For the text-containing cell, return its midpoint in [x, y] coordinate format. 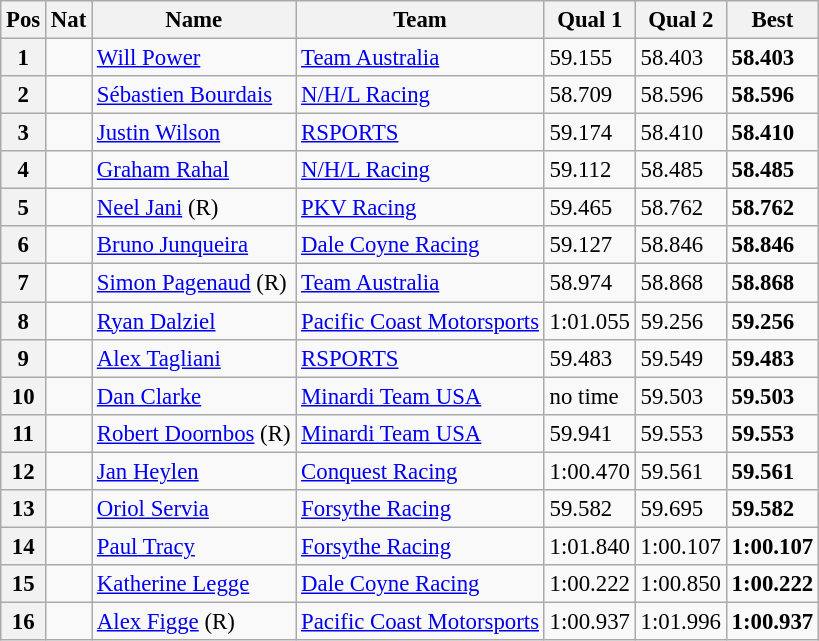
59.174 [590, 133]
59.465 [590, 208]
8 [24, 321]
2 [24, 95]
10 [24, 396]
Qual 2 [680, 20]
11 [24, 433]
59.695 [680, 509]
3 [24, 133]
1:01.840 [590, 546]
Paul Tracy [194, 546]
no time [590, 396]
15 [24, 584]
1:00.470 [590, 471]
Robert Doornbos (R) [194, 433]
4 [24, 170]
7 [24, 283]
Sébastien Bourdais [194, 95]
59.549 [680, 358]
13 [24, 509]
Simon Pagenaud (R) [194, 283]
1:01.996 [680, 621]
Will Power [194, 58]
58.974 [590, 283]
Team [420, 20]
Bruno Junqueira [194, 245]
Katherine Legge [194, 584]
59.127 [590, 245]
Name [194, 20]
Oriol Servia [194, 509]
1:01.055 [590, 321]
Alex Tagliani [194, 358]
6 [24, 245]
Ryan Dalziel [194, 321]
Alex Figge (R) [194, 621]
Nat [69, 20]
Qual 1 [590, 20]
14 [24, 546]
1 [24, 58]
Pos [24, 20]
59.112 [590, 170]
PKV Racing [420, 208]
Neel Jani (R) [194, 208]
12 [24, 471]
5 [24, 208]
1:00.850 [680, 584]
16 [24, 621]
59.941 [590, 433]
Best [772, 20]
Conquest Racing [420, 471]
Dan Clarke [194, 396]
Justin Wilson [194, 133]
58.709 [590, 95]
59.155 [590, 58]
9 [24, 358]
Jan Heylen [194, 471]
Graham Rahal [194, 170]
